Scan for the cell matching the given text and deliver its [x, y] coordinate at center. 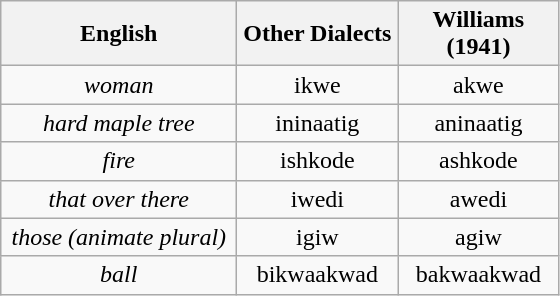
aninaatig [478, 123]
ball [119, 275]
woman [119, 85]
igiw [318, 237]
hard maple tree [119, 123]
awedi [478, 199]
akwe [478, 85]
those (animate plural) [119, 237]
ininaatig [318, 123]
ashkode [478, 161]
fire [119, 161]
Other Dialects [318, 34]
bikwaakwad [318, 275]
ishkode [318, 161]
agiw [478, 237]
ikwe [318, 85]
that over there [119, 199]
English [119, 34]
Williams (1941) [478, 34]
iwedi [318, 199]
bakwaakwad [478, 275]
